Search for the cell housing the specified text and yield its [x, y] center coordinate. 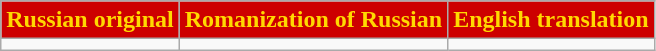
Russian original [90, 20]
English translation [551, 20]
Romanization of Russian [313, 20]
